Identify which cell holds the provided text, then report its [x, y] central coordinate. 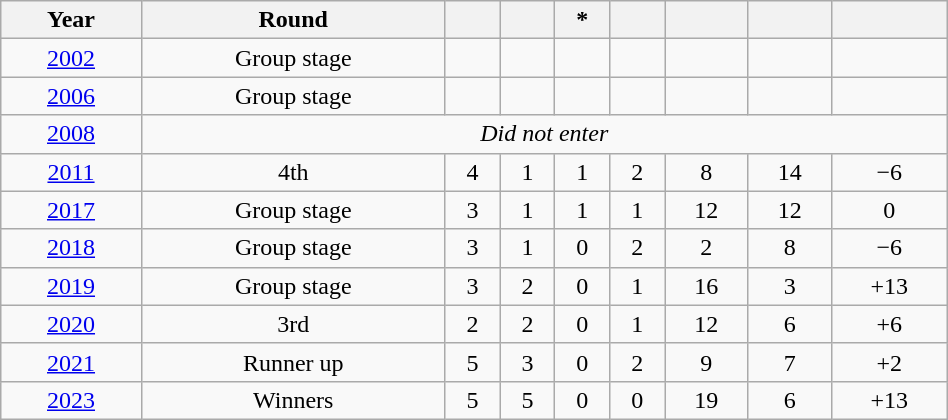
+2 [889, 362]
+6 [889, 324]
2011 [72, 172]
3rd [293, 324]
* [582, 20]
19 [706, 400]
Round [293, 20]
2006 [72, 96]
2002 [72, 58]
2008 [72, 134]
Year [72, 20]
7 [790, 362]
16 [706, 286]
2020 [72, 324]
2017 [72, 210]
4 [472, 172]
2023 [72, 400]
9 [706, 362]
14 [790, 172]
2019 [72, 286]
4th [293, 172]
Did not enter [544, 134]
Runner up [293, 362]
Winners [293, 400]
2021 [72, 362]
2018 [72, 248]
